Find where the given text appears and provide that cell's center as (X, Y) coordinate. 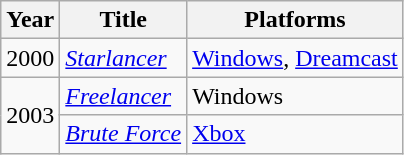
Year (30, 20)
Xbox (296, 134)
Windows, Dreamcast (296, 58)
Freelancer (124, 96)
2003 (30, 115)
2000 (30, 58)
Platforms (296, 20)
Brute Force (124, 134)
Title (124, 20)
Starlancer (124, 58)
Windows (296, 96)
